Detect which cell encompasses the target text, then output its (X, Y) center coordinate. 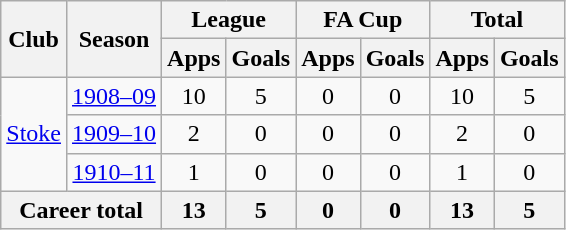
1910–11 (114, 172)
Season (114, 39)
Career total (82, 210)
Stoke (34, 134)
Club (34, 39)
1909–10 (114, 134)
League (229, 20)
1908–09 (114, 96)
FA Cup (363, 20)
Total (497, 20)
